For the text-containing cell, return its midpoint in [X, Y] coordinate format. 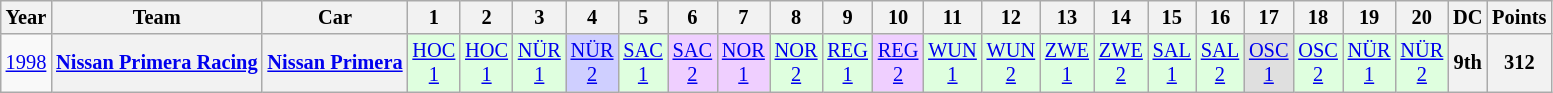
9th [1468, 63]
17 [1268, 17]
OSC2 [1318, 63]
ZWE1 [1067, 63]
Nissan Primera [334, 63]
SAL2 [1220, 63]
NOR1 [744, 63]
1 [434, 17]
14 [1121, 17]
18 [1318, 17]
19 [1370, 17]
SAC2 [692, 63]
Year [26, 17]
8 [796, 17]
13 [1067, 17]
20 [1422, 17]
Points [1519, 17]
Team [156, 17]
11 [952, 17]
Car [334, 17]
REG2 [898, 63]
OSC1 [1268, 63]
WUN2 [1011, 63]
6 [692, 17]
3 [540, 17]
5 [642, 17]
12 [1011, 17]
16 [1220, 17]
10 [898, 17]
312 [1519, 63]
7 [744, 17]
WUN1 [952, 63]
1998 [26, 63]
NOR2 [796, 63]
9 [847, 17]
15 [1172, 17]
2 [486, 17]
ZWE2 [1121, 63]
SAL1 [1172, 63]
4 [592, 17]
REG1 [847, 63]
SAC1 [642, 63]
Nissan Primera Racing [156, 63]
DC [1468, 17]
